Output the (x, y) coordinate of the center of the cell containing the given text.  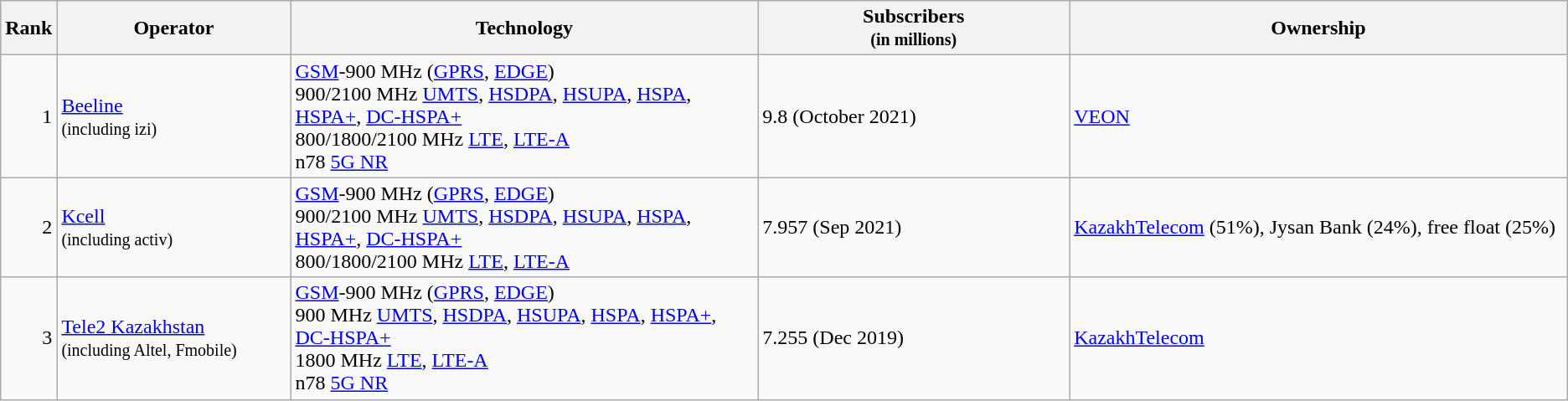
KazakhTelecom (51%), Jysan Bank (24%), free float (25%) (1318, 228)
7.957 (Sep 2021) (914, 228)
7.255 (Dec 2019) (914, 338)
GSM-900 MHz (GPRS, EDGE) 900/2100 MHz UMTS, HSDPA, HSUPA, HSPA, HSPA+, DC-HSPA+800/1800/2100 MHz LTE, LTE-A (524, 228)
9.8 (October 2021) (914, 116)
Kcell (including activ) (174, 228)
Ownership (1318, 28)
GSM-900 MHz (GPRS, EDGE) 900/2100 MHz UMTS, HSDPA, HSUPA, HSPA, HSPA+, DC-HSPA+800/1800/2100 MHz LTE, LTE-A n78 5G NR (524, 116)
3 (28, 338)
VEON (1318, 116)
Technology (524, 28)
Subscribers(in millions) (914, 28)
1 (28, 116)
KazakhTelecom (1318, 338)
GSM-900 MHz (GPRS, EDGE) 900 MHz UMTS, HSDPA, HSUPA, HSPA, HSPA+, DC-HSPA+ 1800 MHz LTE, LTE-An78 5G NR (524, 338)
Operator (174, 28)
Beeline (including izi) (174, 116)
Tele2 Kazakhstan (including Altel, Fmobile) (174, 338)
Rank (28, 28)
2 (28, 228)
